Provide the [X, Y] coordinate of the cell's center where the given text is located.  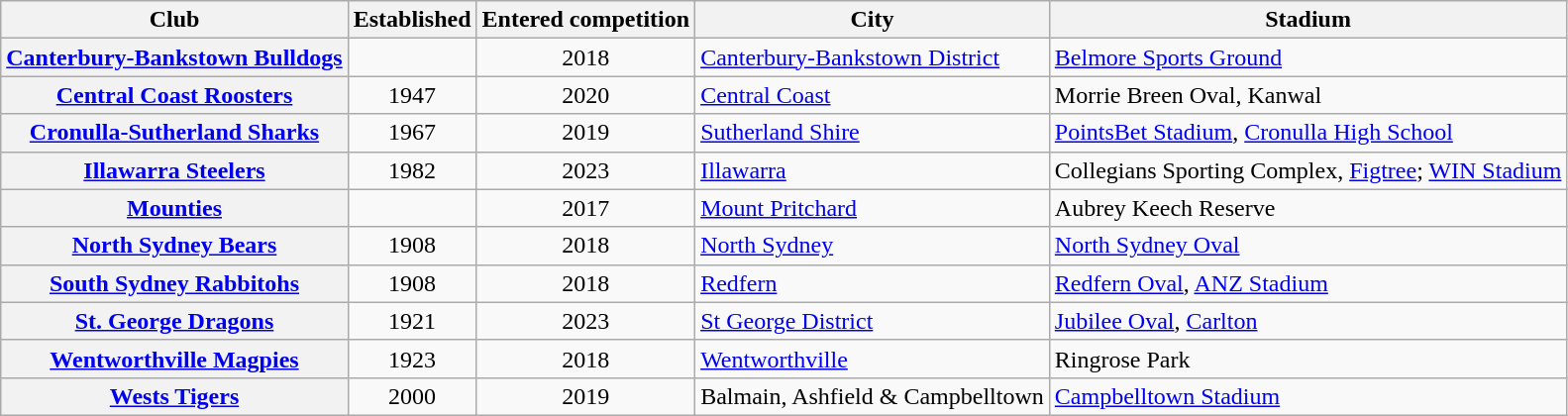
Ringrose Park [1307, 359]
PointsBet Stadium, Cronulla High School [1307, 133]
Jubilee Oval, Carlton [1307, 321]
North Sydney [873, 246]
Club [174, 20]
Mount Pritchard [873, 208]
St. George Dragons [174, 321]
Wests Tigers [174, 396]
1923 [412, 359]
Cronulla-Sutherland Sharks [174, 133]
Illawarra [873, 170]
Sutherland Shire [873, 133]
1982 [412, 170]
Redfern Oval, ANZ Stadium [1307, 283]
South Sydney Rabbitohs [174, 283]
Illawarra Steelers [174, 170]
Wentworthville [873, 359]
Central Coast [873, 95]
City [873, 20]
Mounties [174, 208]
1921 [412, 321]
2000 [412, 396]
Redfern [873, 283]
Established [412, 20]
Central Coast Roosters [174, 95]
1967 [412, 133]
Balmain, Ashfield & Campbelltown [873, 396]
2020 [586, 95]
Wentworthville Magpies [174, 359]
Entered competition [586, 20]
Aubrey Keech Reserve [1307, 208]
North Sydney Bears [174, 246]
Canterbury-Bankstown District [873, 57]
Morrie Breen Oval, Kanwal [1307, 95]
Campbelltown Stadium [1307, 396]
North Sydney Oval [1307, 246]
St George District [873, 321]
2017 [586, 208]
Belmore Sports Ground [1307, 57]
Canterbury-Bankstown Bulldogs [174, 57]
Collegians Sporting Complex, Figtree; WIN Stadium [1307, 170]
Stadium [1307, 20]
1947 [412, 95]
